For the text-containing cell, return its midpoint in (X, Y) coordinate format. 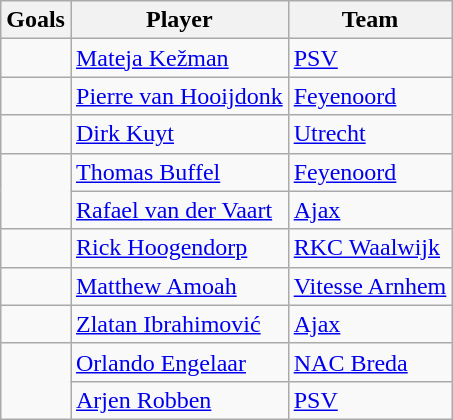
Rafael van der Vaart (179, 210)
Orlando Engelaar (179, 362)
Utrecht (370, 134)
Pierre van Hooijdonk (179, 96)
Matthew Amoah (179, 286)
Rick Hoogendorp (179, 248)
Zlatan Ibrahimović (179, 324)
NAC Breda (370, 362)
Vitesse Arnhem (370, 286)
Thomas Buffel (179, 172)
Arjen Robben (179, 400)
Team (370, 20)
Mateja Kežman (179, 58)
Player (179, 20)
RKC Waalwijk (370, 248)
Dirk Kuyt (179, 134)
Goals (36, 20)
